From the cell containing the given text, extract its center point as (x, y) coordinate. 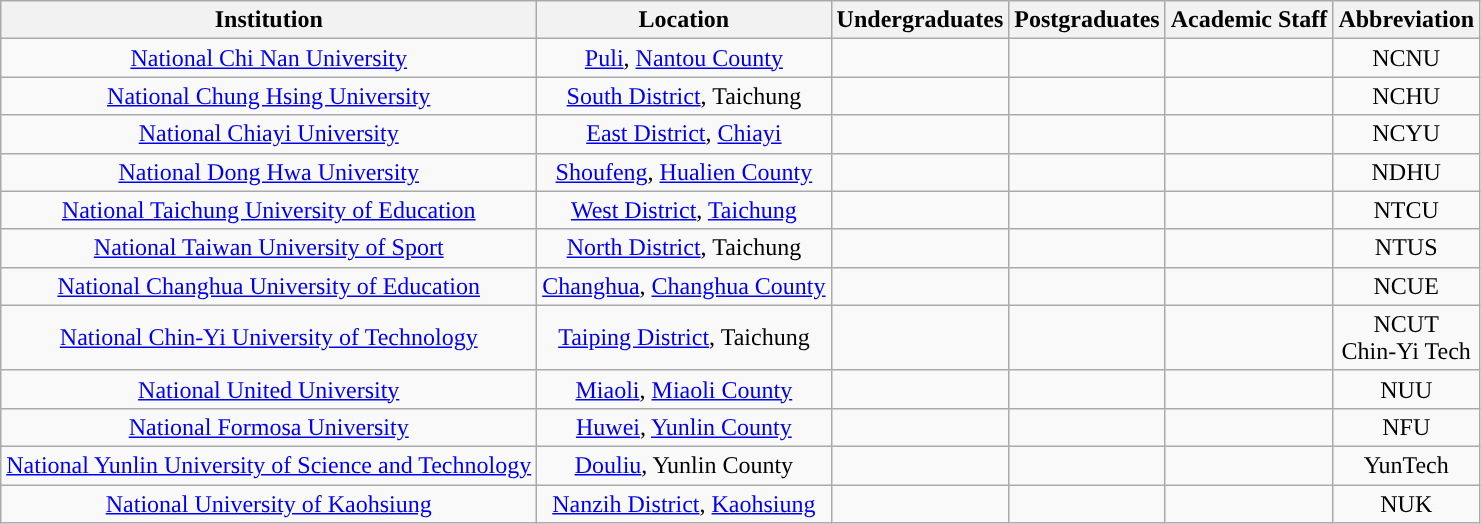
NTUS (1406, 248)
National Chin-Yi University of Technology (269, 338)
NCUE (1406, 286)
YunTech (1406, 465)
Changhua, Changhua County (684, 286)
Location (684, 20)
Undergraduates (920, 20)
West District, Taichung (684, 210)
NTCU (1406, 210)
NUU (1406, 389)
NUK (1406, 503)
Huwei, Yunlin County (684, 427)
North District, Taichung (684, 248)
National Formosa University (269, 427)
South District, Taichung (684, 96)
Puli, Nantou County (684, 58)
National Chiayi University (269, 134)
NCYU (1406, 134)
National United University (269, 389)
NDHU (1406, 172)
National Taiwan University of Sport (269, 248)
National Chung Hsing University (269, 96)
Abbreviation (1406, 20)
Institution (269, 20)
Taiping District, Taichung (684, 338)
Nanzih District, Kaohsiung (684, 503)
NCHU (1406, 96)
NFU (1406, 427)
National Chi Nan University (269, 58)
Shoufeng, Hualien County (684, 172)
Academic Staff (1249, 20)
East District, Chiayi (684, 134)
National Dong Hwa University (269, 172)
National University of Kaohsiung (269, 503)
NCNU (1406, 58)
National Changhua University of Education (269, 286)
Miaoli, Miaoli County (684, 389)
NCUTChin-Yi Tech (1406, 338)
Postgraduates (1087, 20)
National Yunlin University of Science and Technology (269, 465)
Douliu, Yunlin County (684, 465)
National Taichung University of Education (269, 210)
